Locate the cell with the specified text and output its (x, y) center coordinate. 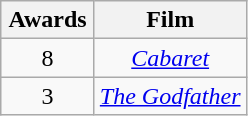
Film (170, 20)
The Godfather (170, 96)
3 (48, 96)
Awards (48, 20)
Cabaret (170, 58)
8 (48, 58)
